Capture the cell that displays the provided text and extract its (x, y) central coordinate. 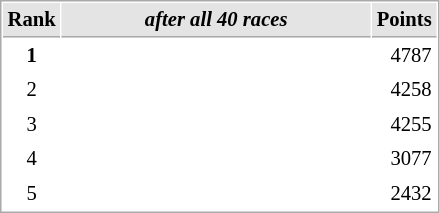
3 (32, 124)
4258 (404, 90)
4 (32, 158)
4255 (404, 124)
4787 (404, 56)
1 (32, 56)
after all 40 races (216, 20)
2 (32, 90)
3077 (404, 158)
Rank (32, 20)
2432 (404, 194)
Points (404, 20)
5 (32, 194)
